Return (X, Y) of the center of cell containing provided text 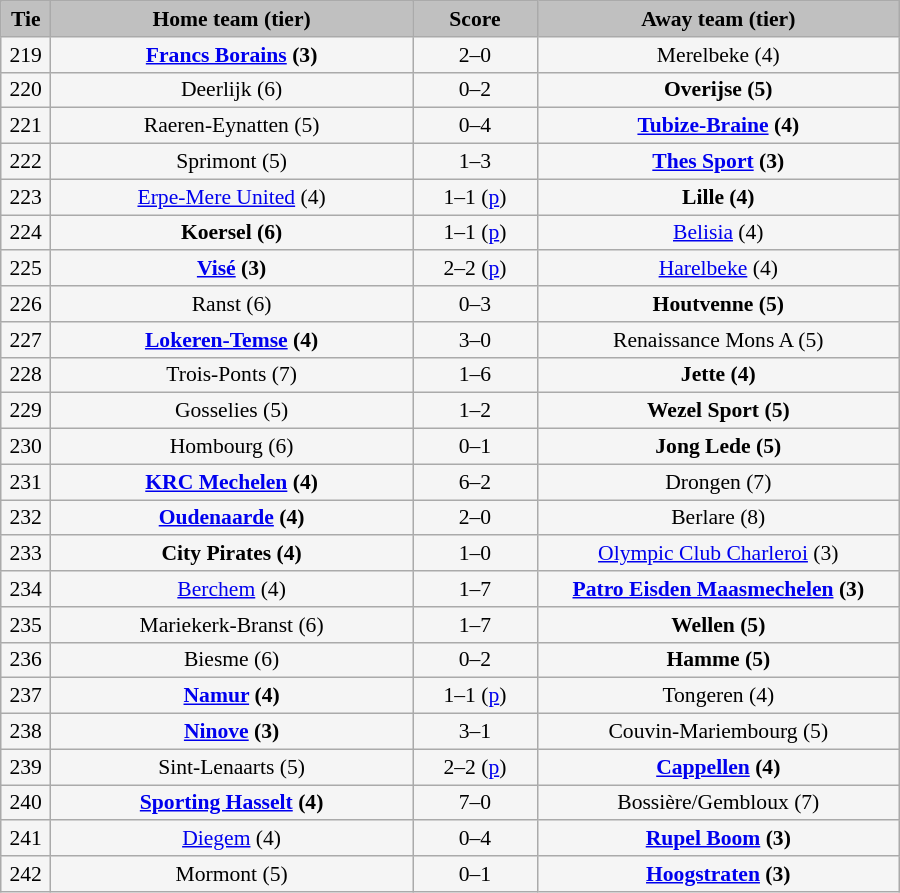
0–3 (476, 304)
232 (26, 518)
Renaissance Mons A (5) (718, 340)
Drongen (7) (718, 482)
Raeren-Eynatten (5) (232, 126)
3–0 (476, 340)
Overijse (5) (718, 90)
Diegem (4) (232, 839)
236 (26, 660)
229 (26, 411)
Bossière/Gembloux (7) (718, 803)
Ninove (3) (232, 732)
City Pirates (4) (232, 554)
3–1 (476, 732)
KRC Mechelen (4) (232, 482)
Biesme (6) (232, 660)
Hombourg (6) (232, 447)
Jong Lede (5) (718, 447)
241 (26, 839)
Thes Sport (3) (718, 162)
Houtvenne (5) (718, 304)
Francs Borains (3) (232, 55)
Sint-Lenaarts (5) (232, 767)
Gosselies (5) (232, 411)
6–2 (476, 482)
227 (26, 340)
Sporting Hasselt (4) (232, 803)
Lokeren-Temse (4) (232, 340)
Oudenaarde (4) (232, 518)
220 (26, 90)
Namur (4) (232, 696)
Berchem (4) (232, 589)
1–6 (476, 375)
Mormont (5) (232, 874)
219 (26, 55)
Patro Eisden Maasmechelen (3) (718, 589)
Tongeren (4) (718, 696)
237 (26, 696)
Wellen (5) (718, 625)
Away team (tier) (718, 19)
Trois-Ponts (7) (232, 375)
Score (476, 19)
226 (26, 304)
Berlare (8) (718, 518)
230 (26, 447)
Erpe-Mere United (4) (232, 197)
1–3 (476, 162)
224 (26, 233)
Tubize-Braine (4) (718, 126)
Cappellen (4) (718, 767)
221 (26, 126)
Home team (tier) (232, 19)
234 (26, 589)
1–0 (476, 554)
Visé (3) (232, 269)
Couvin-Mariembourg (5) (718, 732)
Deerlijk (6) (232, 90)
242 (26, 874)
Olympic Club Charleroi (3) (718, 554)
235 (26, 625)
240 (26, 803)
231 (26, 482)
233 (26, 554)
239 (26, 767)
7–0 (476, 803)
Lille (4) (718, 197)
Merelbeke (4) (718, 55)
Hoogstraten (3) (718, 874)
Hamme (5) (718, 660)
Tie (26, 19)
223 (26, 197)
Rupel Boom (3) (718, 839)
Harelbeke (4) (718, 269)
238 (26, 732)
Koersel (6) (232, 233)
228 (26, 375)
225 (26, 269)
Mariekerk-Branst (6) (232, 625)
Jette (4) (718, 375)
Belisia (4) (718, 233)
222 (26, 162)
Ranst (6) (232, 304)
Wezel Sport (5) (718, 411)
Sprimont (5) (232, 162)
1–2 (476, 411)
